For the text-containing cell, return its midpoint in (X, Y) coordinate format. 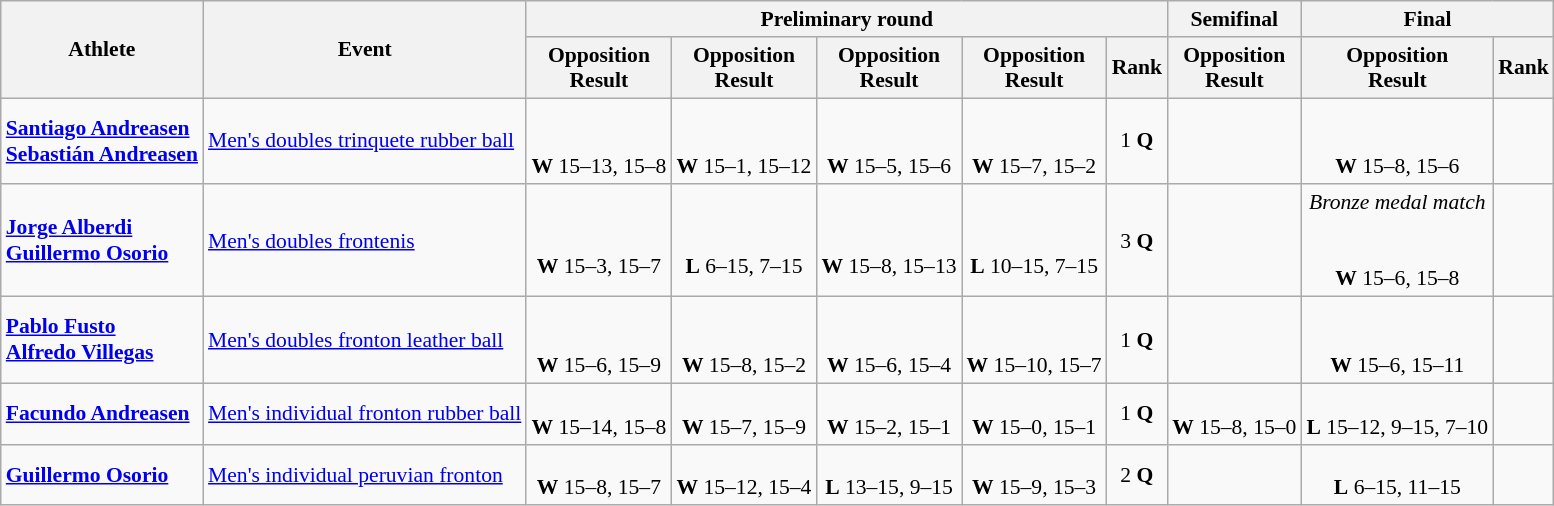
Men's doubles trinquete rubber ball (364, 142)
L 15–12, 9–15, 7–10 (1397, 414)
W 15–0, 15–1 (1034, 414)
W 15–7, 15–9 (744, 414)
Men's doubles frontenis (364, 241)
Semifinal (1234, 19)
L 6–15, 11–15 (1397, 474)
W 15–6, 15–9 (598, 340)
W 15–8, 15–2 (744, 340)
Final (1427, 19)
W 15–8, 15–6 (1397, 142)
L 13–15, 9–15 (888, 474)
Men's individual fronton rubber ball (364, 414)
W 15–13, 15–8 (598, 142)
W 15–2, 15–1 (888, 414)
Guillermo Osorio (102, 474)
2 Q (1138, 474)
L 6–15, 7–15 (744, 241)
W 15–1, 15–12 (744, 142)
Preliminary round (846, 19)
Men's individual peruvian fronton (364, 474)
W 15–8, 15–13 (888, 241)
W 15–6, 15–4 (888, 340)
W 15–8, 15–7 (598, 474)
Event (364, 50)
3 Q (1138, 241)
Santiago AndreasenSebastián Andreasen (102, 142)
Pablo FustoAlfredo Villegas (102, 340)
W 15–7, 15–2 (1034, 142)
Jorge AlberdiGuillermo Osorio (102, 241)
W 15–8, 15–0 (1234, 414)
W 15–10, 15–7 (1034, 340)
L 10–15, 7–15 (1034, 241)
Bronze medal matchW 15–6, 15–8 (1397, 241)
W 15–5, 15–6 (888, 142)
Athlete (102, 50)
W 15–12, 15–4 (744, 474)
W 15–14, 15–8 (598, 414)
W 15–3, 15–7 (598, 241)
W 15–6, 15–11 (1397, 340)
W 15–9, 15–3 (1034, 474)
Men's doubles fronton leather ball (364, 340)
Facundo Andreasen (102, 414)
